Determine the (X, Y) coordinate at the center of the cell enclosing the given text.  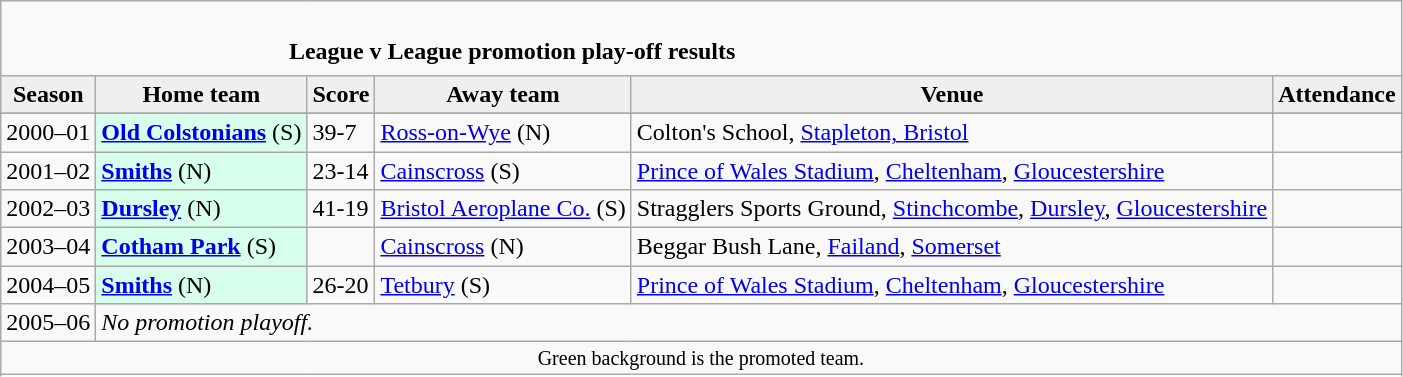
Cainscross (N) (503, 247)
2005–06 (48, 323)
Colton's School, Stapleton, Bristol (952, 132)
Away team (503, 94)
Score (341, 94)
Cotham Park (S) (202, 247)
Season (48, 94)
23-14 (341, 171)
No promotion playoff. (748, 323)
Ross-on-Wye (N) (503, 132)
26-20 (341, 285)
2000–01 (48, 132)
39-7 (341, 132)
2003–04 (48, 247)
Cainscross (S) (503, 171)
2004–05 (48, 285)
Tetbury (S) (503, 285)
Bristol Aeroplane Co. (S) (503, 209)
Green background is the promoted team. (701, 358)
Dursley (N) (202, 209)
Venue (952, 94)
Attendance (1337, 94)
Stragglers Sports Ground, Stinchcombe, Dursley, Gloucestershire (952, 209)
Beggar Bush Lane, Failand, Somerset (952, 247)
2002–03 (48, 209)
Home team (202, 94)
41-19 (341, 209)
2001–02 (48, 171)
Old Colstonians (S) (202, 132)
